Locate the cell with the specified text and output its [x, y] center coordinate. 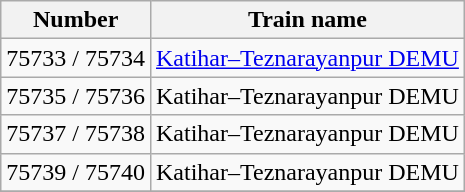
75739 / 75740 [76, 172]
75733 / 75734 [76, 58]
75737 / 75738 [76, 134]
75735 / 75736 [76, 96]
Number [76, 20]
Train name [307, 20]
